Detect which cell encompasses the target text, then output its (x, y) center coordinate. 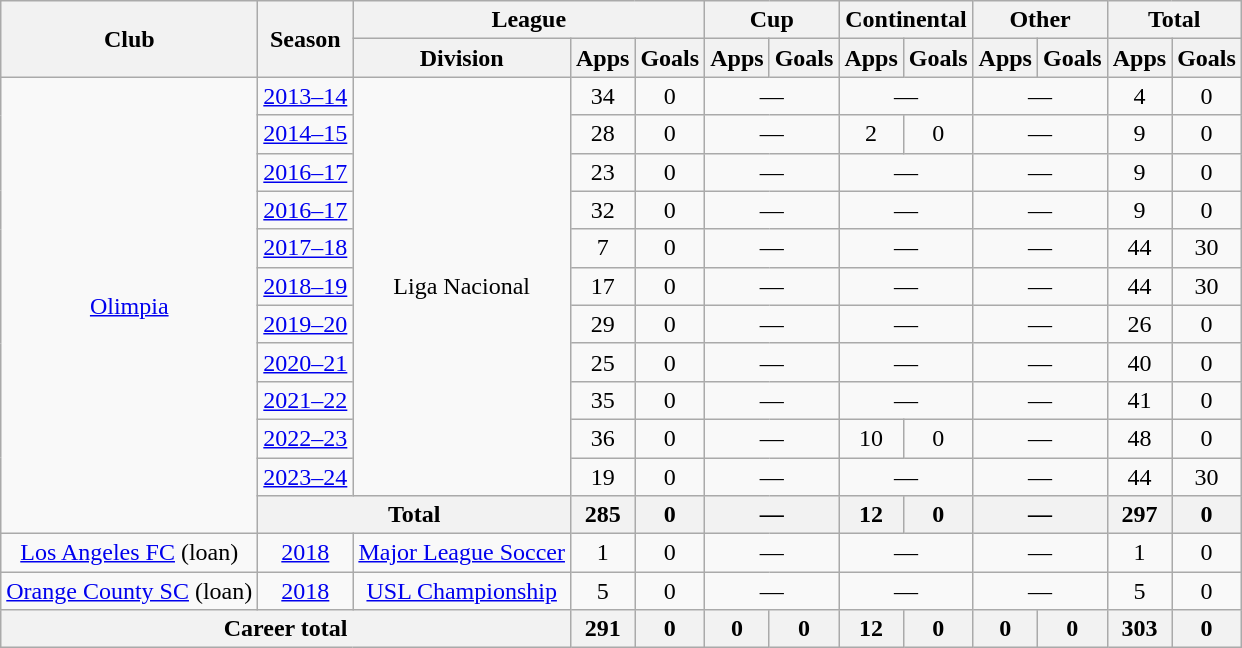
285 (602, 515)
2021–22 (306, 400)
28 (602, 134)
10 (871, 438)
Career total (286, 629)
25 (602, 362)
League (529, 20)
17 (602, 286)
Other (1040, 20)
Orange County SC (loan) (130, 591)
USL Championship (462, 591)
26 (1139, 324)
4 (1139, 96)
34 (602, 96)
Cup (772, 20)
Los Angeles FC (loan) (130, 553)
2 (871, 134)
2022–23 (306, 438)
Continental (906, 20)
2017–18 (306, 248)
23 (602, 172)
Liga Nacional (462, 286)
Major League Soccer (462, 553)
2020–21 (306, 362)
291 (602, 629)
2014–15 (306, 134)
Season (306, 39)
297 (1139, 515)
32 (602, 210)
2023–24 (306, 477)
19 (602, 477)
2018–19 (306, 286)
303 (1139, 629)
Division (462, 58)
35 (602, 400)
Club (130, 39)
7 (602, 248)
2019–20 (306, 324)
Olimpia (130, 306)
29 (602, 324)
41 (1139, 400)
2013–14 (306, 96)
48 (1139, 438)
36 (602, 438)
40 (1139, 362)
